Capture the cell that displays the provided text and extract its (x, y) central coordinate. 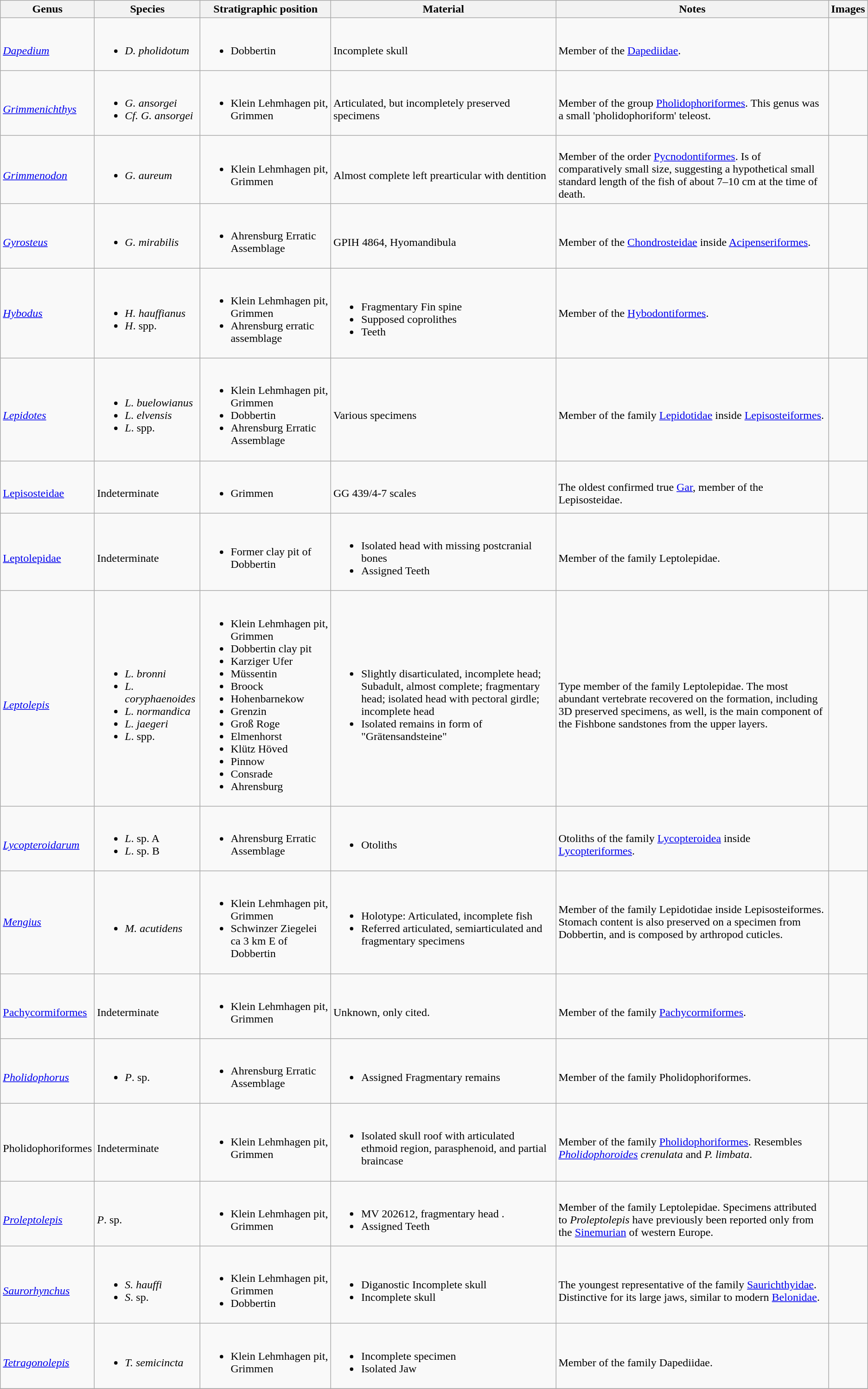
Species (147, 9)
L. bronniL. coryphaenoidesL. normandicaL. jaegeriL. spp. (147, 698)
Leptolepis (47, 698)
Saurorhynchus (47, 1285)
Grimmenichthys (47, 103)
Stratigraphic position (265, 9)
Grimmenodon (47, 169)
Member of the Chondrosteidae inside Acipenseriformes. (692, 236)
G. mirabilis (147, 236)
Various specimens (443, 409)
Notes (692, 9)
Images (848, 9)
The oldest confirmed true Gar, member of the Lepisosteidae. (692, 487)
L. sp. AL. sp. B (147, 838)
Klein Lehmhagen pit, GrimmenDobbertin (265, 1285)
Tetragonolepis (47, 1356)
Pachycormiformes (47, 1006)
Mengius (47, 922)
Member of the family Pholidophoriformes. (692, 1071)
Member of the family Pholidophoriformes. Resembles Pholidophoroides crenulata and P. limbata. (692, 1142)
Gyrosteus (47, 236)
Almost complete left prearticular with dentition (443, 169)
Isolated skull roof with articulated ethmoid region, parasphenoid, and partial braincase (443, 1142)
Assigned Fragmentary remains (443, 1071)
M. acutidens (147, 922)
Lepisosteidae (47, 487)
S. hauffiS. sp. (147, 1285)
Leptolepidae (47, 552)
Klein Lehmhagen pit, GrimmenSchwinzer Ziegelei ca 3 km E of Dobbertin (265, 922)
Member of the family Leptolepidae. Specimens attributed to Proleptolepis have previously been reported only from the Sinemurian of western Europe. (692, 1214)
Fragmentary Fin spineSupposed coprolithesTeeth (443, 313)
Incomplete skull (443, 45)
Klein Lehmhagen pit, GrimmenAhrensburg erratic assemblage (265, 313)
Lycopteroidarum (47, 838)
The youngest representative of the family Saurichthyidae. Distinctive for its large jaws, similar to modern Belonidae. (692, 1285)
Pholidophoriformes (47, 1142)
Member of the Hybodontiformes. (692, 313)
Pholidophorus (47, 1071)
Member of the group Pholidophoriformes. This genus was a small 'pholidophoriform' teleost. (692, 103)
Unknown, only cited. (443, 1006)
Former clay pit of Dobbertin (265, 552)
Member of the family Dapediidae. (692, 1356)
Member of the family Lepidotidae inside Lepisosteiformes. (692, 409)
Grimmen (265, 487)
Articulated, but incompletely preserved specimens (443, 103)
Member of the family Pachycormiformes. (692, 1006)
L. buelowianusL. elvensisL. spp. (147, 409)
Dapedium (47, 45)
Material (443, 9)
Proleptolepis (47, 1214)
Member of the family Leptolepidae. (692, 552)
MV 202612, fragmentary head .Assigned Teeth (443, 1214)
Klein Lehmhagen pit, GrimmenDobbertin clay pitKarziger UferMüssentinBroockHohenbarnekowGrenzinGroß RogeElmenhorstKlütz HövedPinnowConsradeAhrensburg (265, 698)
Dobbertin (265, 45)
Diganostic Incomplete skullIncomplete skull (443, 1285)
Holotype: Articulated, incomplete fishReferred articulated, semiarticulated and fragmentary specimens (443, 922)
GPIH 4864, Hyomandibula (443, 236)
GG 439/4-7 scales (443, 487)
Otoliths (443, 838)
Hybodus (47, 313)
Lepidotes (47, 409)
Otoliths of the family Lycopteroidea inside Lycopteriformes. (692, 838)
G. ansorgeiCf. G. ansorgei (147, 103)
H. hauffianusH. spp. (147, 313)
G. aureum (147, 169)
T. semicincta (147, 1356)
Member of the Dapediidae. (692, 45)
Klein Lehmhagen pit, GrimmenDobbertinAhrensburg Erratic Assemblage (265, 409)
Genus (47, 9)
Incomplete specimenIsolated Jaw (443, 1356)
Isolated head with missing postcranial bonesAssigned Teeth (443, 552)
D. pholidotum (147, 45)
